Capture the cell that displays the provided text and extract its [X, Y] central coordinate. 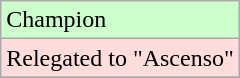
Relegated to "Ascenso" [120, 58]
Champion [120, 20]
